Find where the given text appears and provide that cell's center as (X, Y) coordinate. 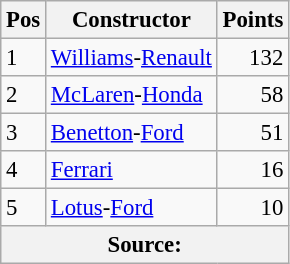
16 (252, 170)
2 (24, 95)
Lotus-Ford (132, 208)
Constructor (132, 20)
5 (24, 208)
3 (24, 133)
Pos (24, 20)
132 (252, 58)
McLaren-Honda (132, 95)
Ferrari (132, 170)
Source: (145, 245)
1 (24, 58)
10 (252, 208)
51 (252, 133)
Points (252, 20)
Williams-Renault (132, 58)
Benetton-Ford (132, 133)
4 (24, 170)
58 (252, 95)
